Search for the cell housing the specified text and yield its (x, y) center coordinate. 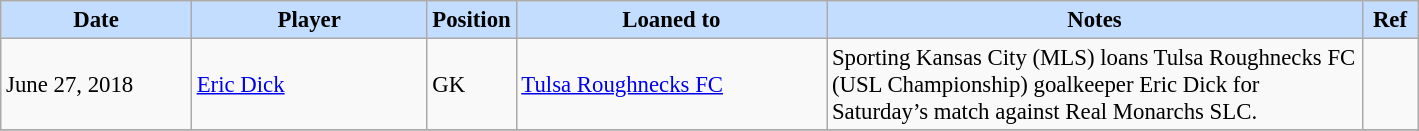
Position (472, 20)
Eric Dick (309, 85)
Tulsa Roughnecks FC (672, 85)
GK (472, 85)
Loaned to (672, 20)
Sporting Kansas City (MLS) loans Tulsa Roughnecks FC (USL Championship) goalkeeper Eric Dick for Saturday’s match against Real Monarchs SLC. (1095, 85)
Player (309, 20)
June 27, 2018 (96, 85)
Notes (1095, 20)
Date (96, 20)
Ref (1390, 20)
